Capture the cell that displays the provided text and extract its [X, Y] central coordinate. 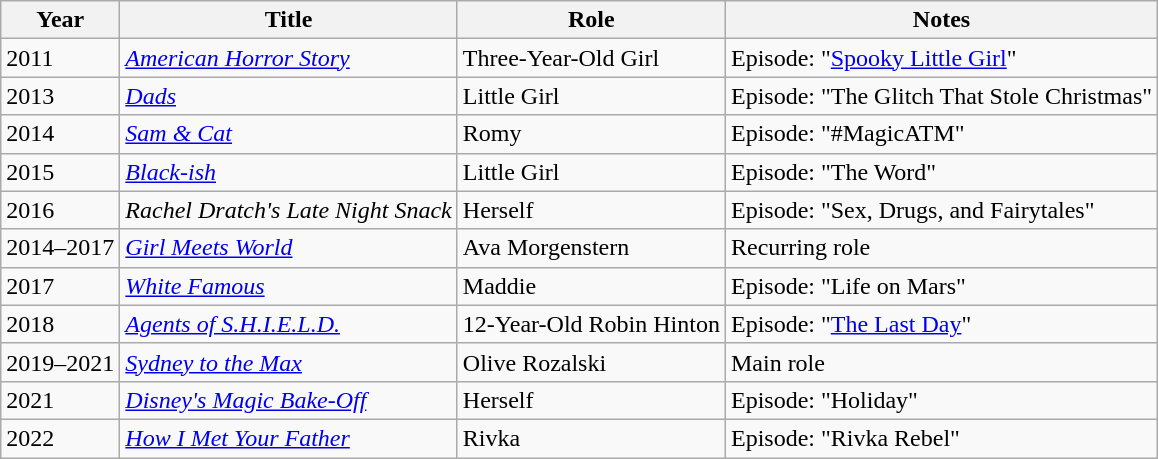
2017 [60, 286]
Sam & Cat [288, 134]
Episode: "The Glitch That Stole Christmas" [941, 96]
Episode: "Sex, Drugs, and Fairytales" [941, 210]
Title [288, 20]
Episode: "Rivka Rebel" [941, 438]
Year [60, 20]
Romy [591, 134]
2014–2017 [60, 248]
Girl Meets World [288, 248]
Episode: "Spooky Little Girl" [941, 58]
2015 [60, 172]
Rivka [591, 438]
Agents of S.H.I.E.L.D. [288, 324]
Olive Rozalski [591, 362]
Episode: "#MagicATM" [941, 134]
Maddie [591, 286]
Disney's Magic Bake-Off [288, 400]
Three-Year-Old Girl [591, 58]
Notes [941, 20]
American Horror Story [288, 58]
2014 [60, 134]
Dads [288, 96]
Recurring role [941, 248]
Black-ish [288, 172]
2011 [60, 58]
Rachel Dratch's Late Night Snack [288, 210]
Episode: "Holiday" [941, 400]
Episode: "Life on Mars" [941, 286]
Episode: "The Word" [941, 172]
Main role [941, 362]
2019–2021 [60, 362]
Ava Morgenstern [591, 248]
White Famous [288, 286]
Role [591, 20]
Episode: "The Last Day" [941, 324]
2022 [60, 438]
2016 [60, 210]
2021 [60, 400]
2013 [60, 96]
How I Met Your Father [288, 438]
2018 [60, 324]
Sydney to the Max [288, 362]
12-Year-Old Robin Hinton [591, 324]
